Output the [x, y] coordinate of the center of the cell containing the given text.  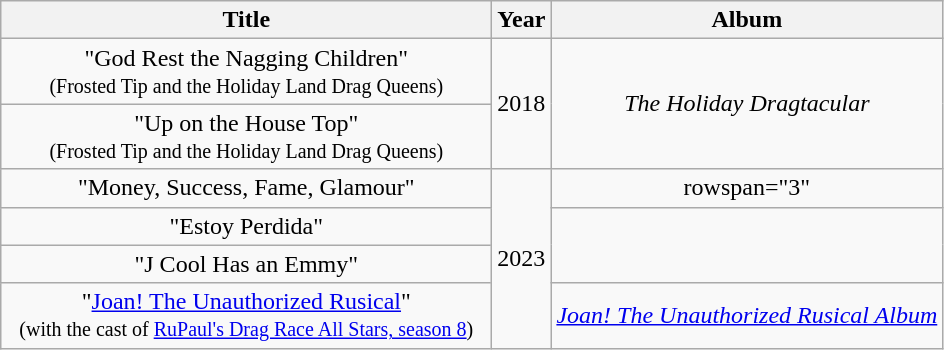
"Estoy Perdida" [246, 226]
The Holiday Dragtacular [747, 104]
"J Cool Has an Emmy" [246, 264]
"God Rest the Nagging Children"(Frosted Tip and the Holiday Land Drag Queens) [246, 72]
2023 [522, 258]
"Up on the House Top"(Frosted Tip and the Holiday Land Drag Queens) [246, 136]
rowspan="3" [747, 188]
"Joan! The Unauthorized Rusical"(with the cast of RuPaul's Drag Race All Stars, season 8) [246, 316]
2018 [522, 104]
Album [747, 20]
Joan! The Unauthorized Rusical Album [747, 316]
"Money, Success, Fame, Glamour" [246, 188]
Year [522, 20]
Title [246, 20]
